Capture the cell that displays the provided text and extract its [x, y] central coordinate. 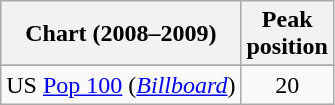
Chart (2008–2009) [121, 34]
Peakposition [287, 34]
US Pop 100 (Billboard) [121, 85]
20 [287, 85]
